For the text-containing cell, return its midpoint in [x, y] coordinate format. 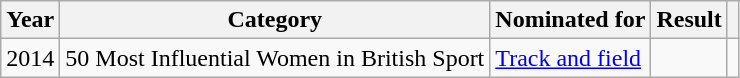
Nominated for [570, 20]
50 Most Influential Women in British Sport [275, 58]
Year [30, 20]
Track and field [570, 58]
Result [689, 20]
Category [275, 20]
2014 [30, 58]
